Provide the (x, y) coordinate of the cell's center where the given text is located.  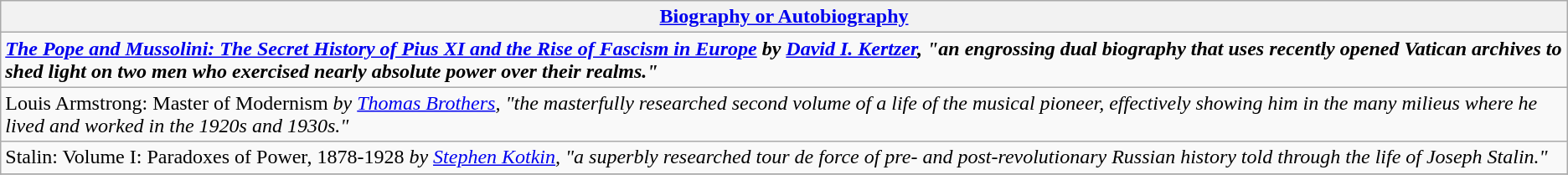
Biography or Autobiography (784, 17)
